Identify which cell holds the provided text, then report its [X, Y] central coordinate. 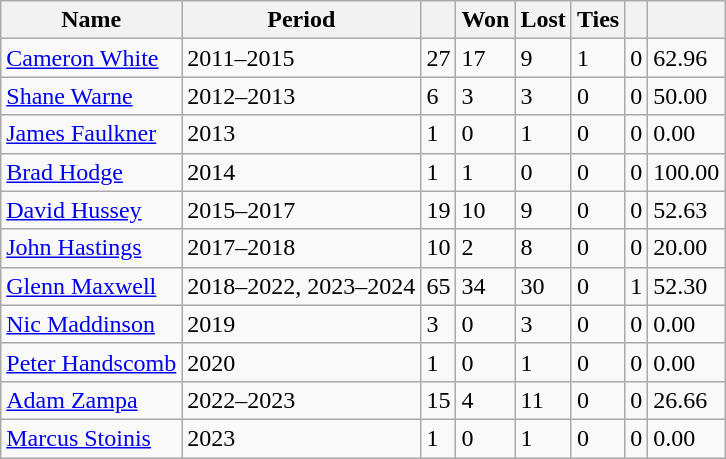
2015–2017 [302, 210]
6 [438, 96]
2014 [302, 172]
James Faulkner [92, 134]
2018–2022, 2023–2024 [302, 286]
62.96 [686, 58]
20.00 [686, 248]
8 [543, 248]
2013 [302, 134]
2019 [302, 324]
Shane Warne [92, 96]
John Hastings [92, 248]
2023 [302, 438]
Ties [598, 20]
65 [438, 286]
David Hussey [92, 210]
19 [438, 210]
Won [486, 20]
Peter Handscomb [92, 362]
Brad Hodge [92, 172]
2020 [302, 362]
Period [302, 20]
2 [486, 248]
4 [486, 400]
100.00 [686, 172]
2022–2023 [302, 400]
Nic Maddinson [92, 324]
52.30 [686, 286]
Adam Zampa [92, 400]
11 [543, 400]
52.63 [686, 210]
17 [486, 58]
Cameron White [92, 58]
Lost [543, 20]
50.00 [686, 96]
Glenn Maxwell [92, 286]
2011–2015 [302, 58]
2017–2018 [302, 248]
26.66 [686, 400]
27 [438, 58]
Marcus Stoinis [92, 438]
2012–2013 [302, 96]
34 [486, 286]
Name [92, 20]
15 [438, 400]
30 [543, 286]
